Search for the cell housing the specified text and yield its (X, Y) center coordinate. 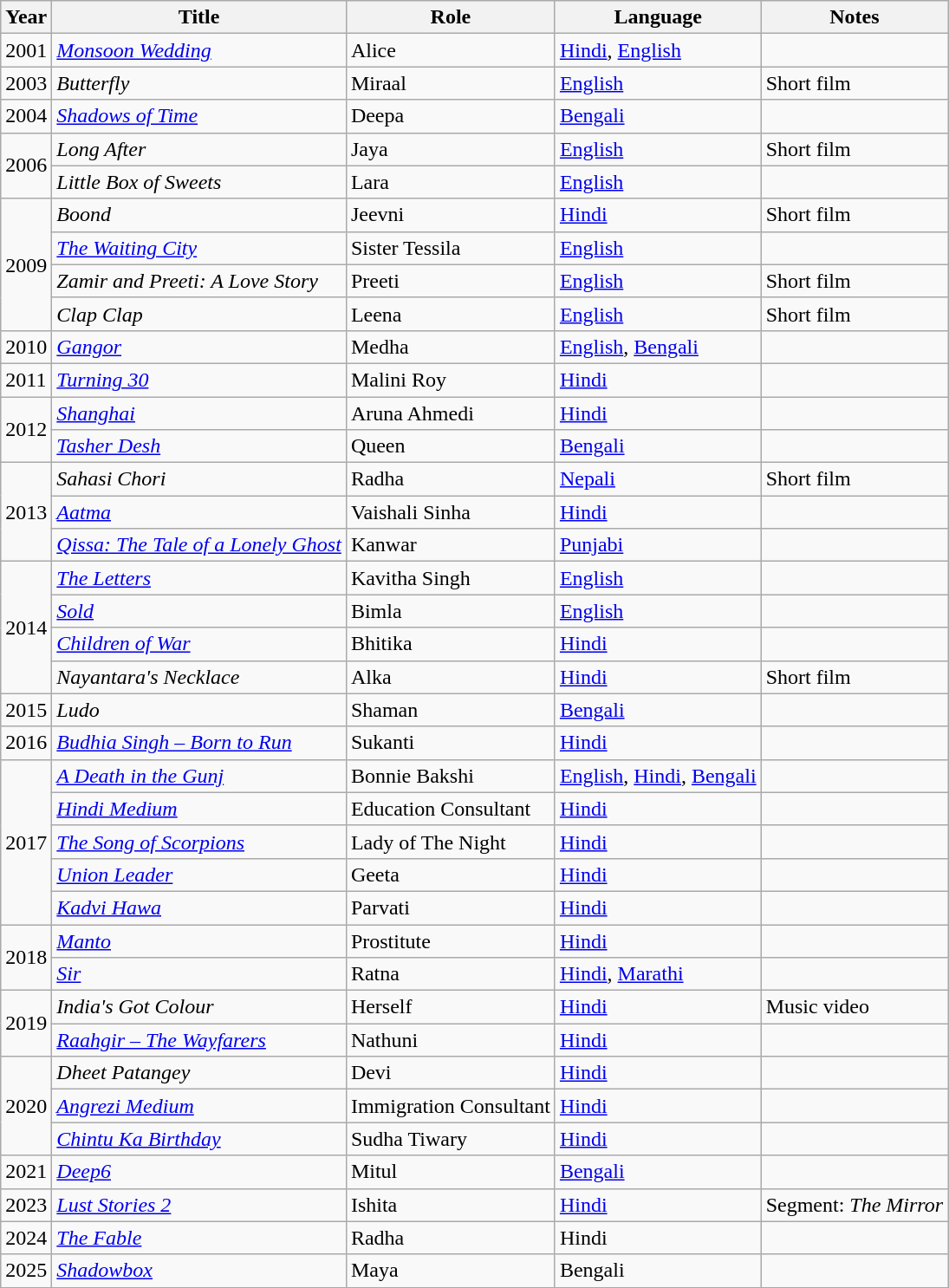
2011 (26, 380)
India's Got Colour (199, 1007)
Ludo (199, 710)
Lara (451, 182)
Qissa: The Tale of a Lonely Ghost (199, 545)
English, Hindi, Bengali (658, 776)
The Fable (199, 1238)
Immigration Consultant (451, 1106)
Hindi, Marathi (658, 974)
Maya (451, 1271)
2021 (26, 1172)
Angrezi Medium (199, 1106)
Parvati (451, 907)
Miraal (451, 83)
Bonnie Bakshi (451, 776)
Herself (451, 1007)
Prostitute (451, 940)
The Letters (199, 578)
Deepa (451, 116)
Jaya (451, 149)
Kadvi Hawa (199, 907)
Leena (451, 314)
Aatma (199, 512)
Sister Tessila (451, 248)
2003 (26, 83)
Ishita (451, 1205)
Clap Clap (199, 314)
Dheet Patangey (199, 1073)
2024 (26, 1238)
Tasher Desh (199, 446)
Devi (451, 1073)
Alice (451, 50)
2010 (26, 347)
Music video (855, 1007)
Kanwar (451, 545)
Hindi, English (658, 50)
A Death in the Gunj (199, 776)
Kavitha Singh (451, 578)
The Waiting City (199, 248)
Segment: The Mirror (855, 1205)
Hindi Medium (199, 809)
Mitul (451, 1172)
Year (26, 17)
Nathuni (451, 1040)
2004 (26, 116)
Role (451, 17)
Shadows of Time (199, 116)
Raahgir – The Wayfarers (199, 1040)
Chintu Ka Birthday (199, 1139)
Queen (451, 446)
Monsoon Wedding (199, 50)
Bhitika (451, 644)
Children of War (199, 644)
Lust Stories 2 (199, 1205)
Geeta (451, 875)
Budhia Singh – Born to Run (199, 743)
Shanghai (199, 413)
2019 (26, 1024)
Education Consultant (451, 809)
Aruna Ahmedi (451, 413)
Punjabi (658, 545)
Deep6 (199, 1172)
2014 (26, 628)
Bimla (451, 611)
Jeevni (451, 215)
2017 (26, 842)
2020 (26, 1106)
Sahasi Chori (199, 479)
Nepali (658, 479)
Manto (199, 940)
2012 (26, 430)
Union Leader (199, 875)
2006 (26, 166)
2013 (26, 512)
Language (658, 17)
English, Bengali (658, 347)
Notes (855, 17)
2015 (26, 710)
Butterfly (199, 83)
Long After (199, 149)
2016 (26, 743)
2018 (26, 957)
Lady of The Night (451, 842)
Boond (199, 215)
2009 (26, 264)
Zamir and Preeti: A Love Story (199, 281)
The Song of Scorpions (199, 842)
Nayantara's Necklace (199, 677)
Vaishali Sinha (451, 512)
2025 (26, 1271)
Sir (199, 974)
Shaman (451, 710)
2023 (26, 1205)
Title (199, 17)
Medha (451, 347)
Sukanti (451, 743)
Gangor (199, 347)
Malini Roy (451, 380)
Ratna (451, 974)
Preeti (451, 281)
Sudha Tiwary (451, 1139)
Shadowbox (199, 1271)
Sold (199, 611)
Turning 30 (199, 380)
Little Box of Sweets (199, 182)
2001 (26, 50)
Alka (451, 677)
